Scan for the cell matching the given text and deliver its (X, Y) coordinate at center. 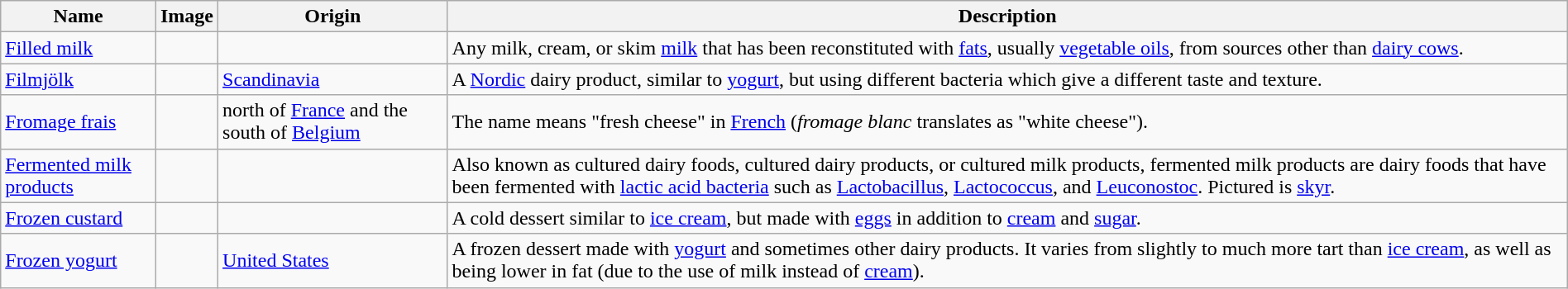
Scandinavia (333, 79)
Fermented milk products (79, 175)
A Nordic dairy product, similar to yogurt, but using different bacteria which give a different taste and texture. (1007, 79)
Image (187, 17)
A cold dessert similar to ice cream, but made with eggs in addition to cream and sugar. (1007, 218)
Frozen yogurt (79, 261)
Any milk, cream, or skim milk that has been reconstituted with fats, usually vegetable oils, from sources other than dairy cows. (1007, 48)
Filled milk (79, 48)
Filmjölk (79, 79)
The name means "fresh cheese" in French (fromage blanc translates as "white cheese"). (1007, 122)
United States (333, 261)
Description (1007, 17)
north of France and the south of Belgium (333, 122)
Origin (333, 17)
Fromage frais (79, 122)
Frozen custard (79, 218)
Name (79, 17)
